From the cell containing the given text, extract its center point as (x, y) coordinate. 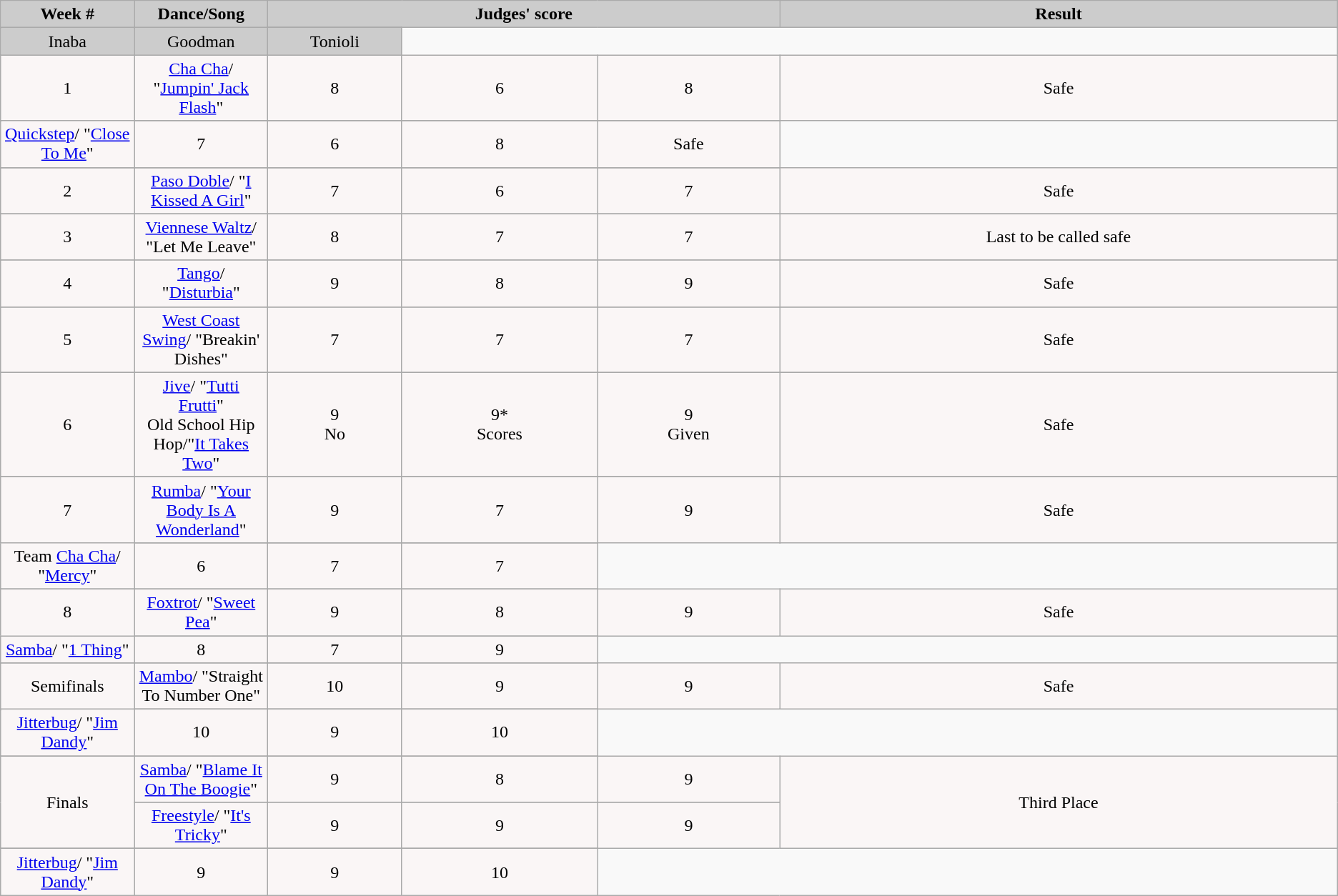
Semifinals (67, 686)
Tango/ "Disturbia" (202, 283)
Tonioli (334, 41)
Samba/ "Blame It On The Boogie" (202, 779)
Result (1059, 14)
Third Place (1059, 802)
9*Scores (500, 424)
5 (67, 339)
Goodman (202, 41)
Cha Cha/ "Jumpin' Jack Flash" (202, 88)
Judges' score (524, 14)
West Coast Swing/ "Breakin' Dishes" (202, 339)
Paso Doble/ "I Kissed A Girl" (202, 190)
Quickstep/ "Close To Me" (67, 144)
Mambo/ "Straight To Number One" (202, 686)
Foxtrot/ "Sweet Pea" (202, 612)
9No (334, 424)
Last to be called safe (1059, 237)
Viennese Waltz/ "Let Me Leave" (202, 237)
1 (67, 88)
Inaba (67, 41)
Week # (67, 14)
Finals (67, 802)
Team Cha Cha/ "Mercy" (67, 566)
2 (67, 190)
Rumba/ "Your Body Is A Wonderland" (202, 509)
Freestyle/ "It's Tricky" (202, 826)
4 (67, 283)
Samba/ "1 Thing" (67, 649)
9Given (689, 424)
3 (67, 237)
Dance/Song (202, 14)
Jive/ "Tutti Frutti"Old School Hip Hop/"It Takes Two" (202, 424)
